Identify which cell holds the provided text, then report its [x, y] central coordinate. 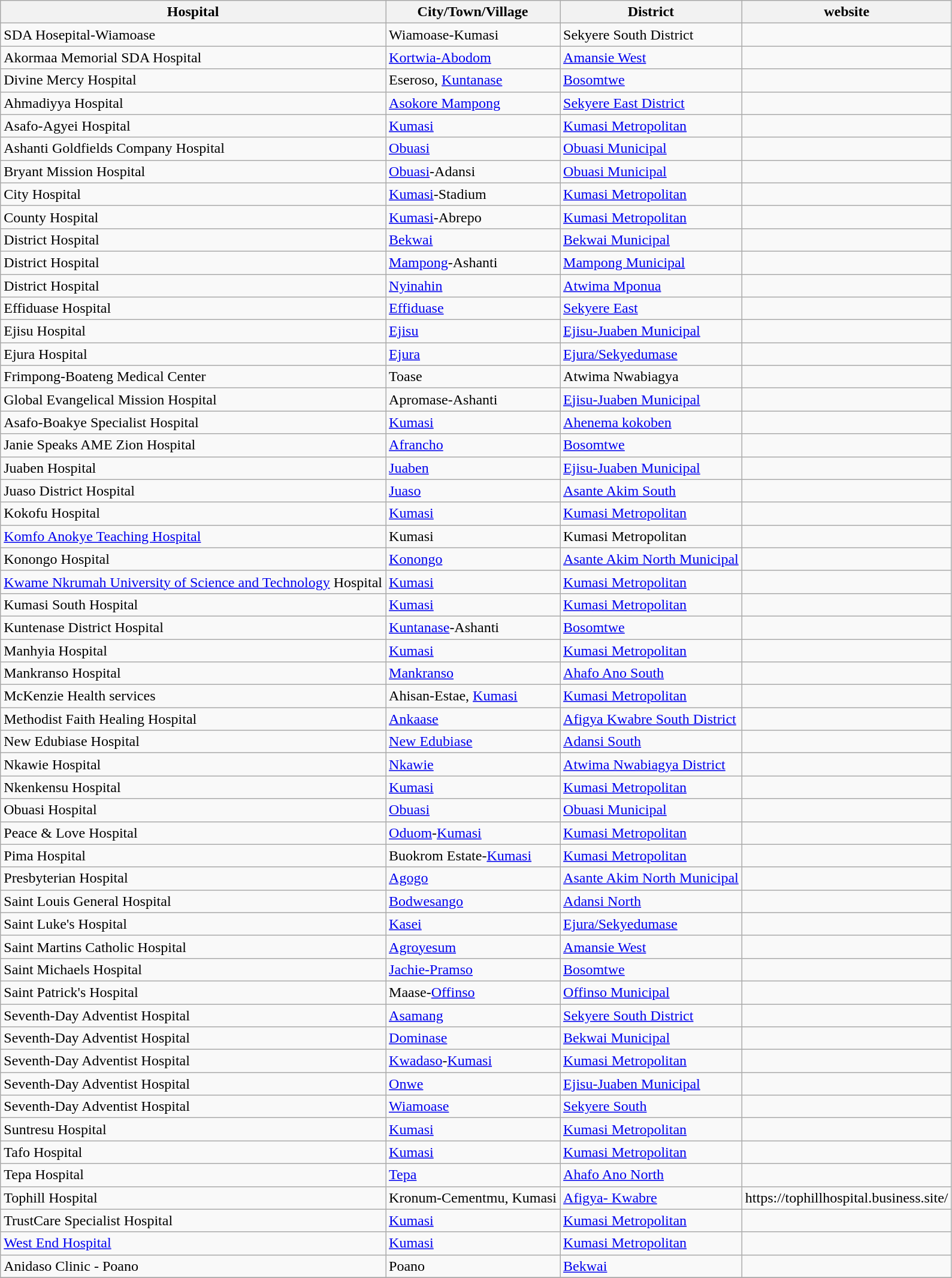
Divine Mercy Hospital [193, 80]
New Edubiase Hospital [193, 742]
Kortwia-Abodom [473, 58]
Sekyere East District [651, 103]
Methodist Faith Healing Hospital [193, 719]
Ahenema kokoben [651, 422]
Atwima Nwabiagya [651, 377]
Afigya- Kwabre [651, 1198]
City/Town/Village [473, 12]
Saint Luke's Hospital [193, 924]
Juaben [473, 468]
Manhyia Hospital [193, 650]
Effiduase [473, 309]
Kokofu Hospital [193, 513]
Ahisan-Estae, Kumasi [473, 696]
Sekyere South [651, 1107]
Juaso District Hospital [193, 491]
Bryant Mission Hospital [193, 171]
District [651, 12]
Atwima Mponua [651, 286]
Toase [473, 377]
Saint Patrick's Hospital [193, 992]
Hospital [193, 12]
Komfo Anokye Teaching Hospital [193, 536]
Saint Michaels Hospital [193, 969]
Afrancho [473, 445]
Sekyere East [651, 309]
Nkenkensu Hospital [193, 787]
Ankaase [473, 719]
Mampong-Ashanti [473, 262]
Atwima Nwabiagya District [651, 765]
Pima Hospital [193, 856]
McKenzie Health services [193, 696]
Saint Louis General Hospital [193, 901]
Saint Martins Catholic Hospital [193, 947]
https://tophillhospital.business.site/ [847, 1198]
Kumasi-Stadium [473, 194]
TrustCare Specialist Hospital [193, 1220]
Asafo-Agyei Hospital [193, 126]
Agogo [473, 878]
Bodwesango [473, 901]
Juaben Hospital [193, 468]
Buokrom Estate-Kumasi [473, 856]
Effiduase Hospital [193, 309]
Nkawie [473, 765]
website [847, 12]
Janie Speaks AME Zion Hospital [193, 445]
Adansi South [651, 742]
Presbyterian Hospital [193, 878]
West End Hospital [193, 1243]
City Hospital [193, 194]
County Hospital [193, 217]
Tafo Hospital [193, 1152]
Afigya Kwabre South District [651, 719]
Agroyesum [473, 947]
Kronum-Cementmu, Kumasi [473, 1198]
Poano [473, 1266]
Global Evangelical Mission Hospital [193, 400]
Kuntenase District Hospital [193, 627]
Ejura [473, 354]
Konongo [473, 559]
Nkawie Hospital [193, 765]
Oduom-Kumasi [473, 833]
Asokore Mampong [473, 103]
Asamang [473, 1016]
Tepa [473, 1175]
Kwadaso-Kumasi [473, 1061]
Jachie-Pramso [473, 969]
Tophill Hospital [193, 1198]
Dominase [473, 1038]
Wiamoase-Kumasi [473, 35]
Mankranso Hospital [193, 673]
Ejura Hospital [193, 354]
Nyinahin [473, 286]
Mankranso [473, 673]
Offinso Municipal [651, 992]
Obuasi-Adansi [473, 171]
Obuasi Hospital [193, 810]
Adansi North [651, 901]
Peace & Love Hospital [193, 833]
Kumasi South Hospital [193, 605]
Ejisu [473, 331]
Frimpong-Boateng Medical Center [193, 377]
Kasei [473, 924]
Ahmadiyya Hospital [193, 103]
Ashanti Goldfields Company Hospital [193, 149]
Maase-Offinso [473, 992]
SDA Hosepital-Wiamoase [193, 35]
Ejisu Hospital [193, 331]
Apromase-Ashanti [473, 400]
Ahafo Ano North [651, 1175]
Wiamoase [473, 1107]
Ahafo Ano South [651, 673]
Kuntanase-Ashanti [473, 627]
Kumasi-Abrepo [473, 217]
Juaso [473, 491]
Asafo-Boakye Specialist Hospital [193, 422]
Onwe [473, 1084]
Tepa Hospital [193, 1175]
Asante Akim South [651, 491]
Anidaso Clinic - Poano [193, 1266]
Mampong Municipal [651, 262]
Kwame Nkrumah University of Science and Technology Hospital [193, 582]
New Edubiase [473, 742]
Akormaa Memorial SDA Hospital [193, 58]
Suntresu Hospital [193, 1129]
Konongo Hospital [193, 559]
Eseroso, Kuntanase [473, 80]
